Extract the [x, y] coordinate from the center of the cell holding the provided text.  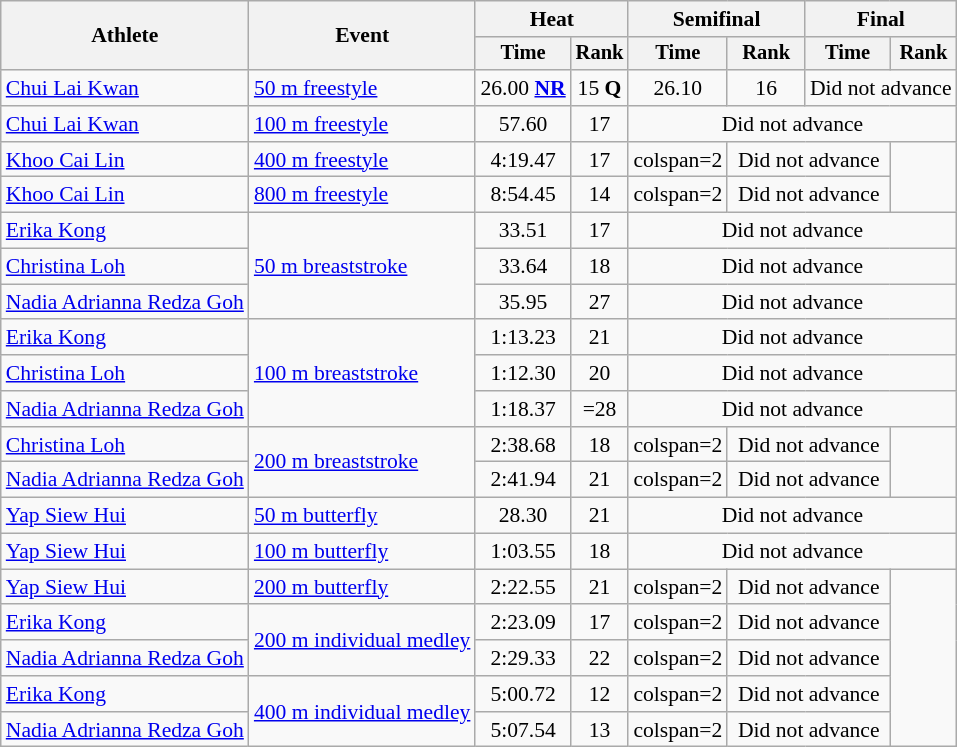
8:54.45 [522, 195]
Event [362, 36]
100 m breaststroke [362, 374]
57.60 [522, 124]
4:19.47 [522, 160]
1:12.30 [522, 373]
1:18.37 [522, 409]
=28 [600, 409]
400 m freestyle [362, 160]
2:41.94 [522, 480]
14 [600, 195]
Heat [552, 19]
100 m freestyle [362, 124]
5:00.72 [522, 694]
100 m butterfly [362, 552]
2:29.33 [522, 658]
1:03.55 [522, 552]
400 m individual medley [362, 712]
28.30 [522, 516]
33.64 [522, 267]
35.95 [522, 302]
12 [600, 694]
33.51 [522, 231]
50 m freestyle [362, 88]
800 m freestyle [362, 195]
Semifinal [716, 19]
2:22.55 [522, 587]
Athlete [125, 36]
1:13.23 [522, 338]
50 m breaststroke [362, 266]
200 m individual medley [362, 640]
26.00 NR [522, 88]
16 [766, 88]
26.10 [678, 88]
200 m breaststroke [362, 462]
15 Q [600, 88]
20 [600, 373]
22 [600, 658]
27 [600, 302]
200 m butterfly [362, 587]
2:23.09 [522, 623]
2:38.68 [522, 445]
Final [881, 19]
50 m butterfly [362, 516]
